Detect which cell encompasses the target text, then output its [x, y] center coordinate. 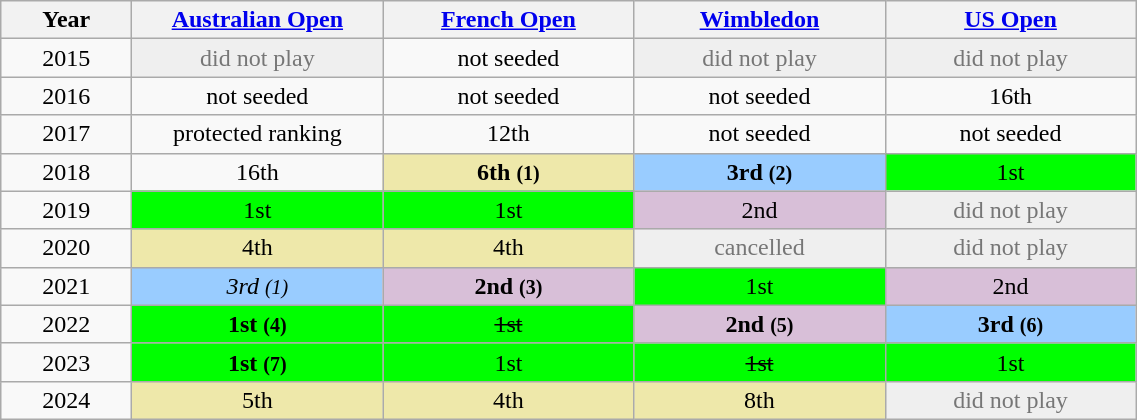
2nd (5) [760, 324]
2024 [66, 400]
3rd (2) [760, 172]
1st (7) [258, 362]
cancelled [760, 248]
2nd (3) [508, 286]
1st (4) [258, 324]
2019 [66, 210]
Wimbledon [760, 20]
2021 [66, 286]
3rd (1) [258, 286]
3rd (6) [1010, 324]
2022 [66, 324]
6th (1) [508, 172]
Australian Open [258, 20]
2016 [66, 96]
2023 [66, 362]
protected ranking [258, 134]
5th [258, 400]
US Open [1010, 20]
French Open [508, 20]
2015 [66, 58]
Year [66, 20]
12th [508, 134]
2020 [66, 248]
2017 [66, 134]
8th [760, 400]
2018 [66, 172]
